Search for the cell housing the specified text and yield its [X, Y] center coordinate. 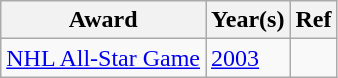
Year(s) [248, 20]
NHL All-Star Game [104, 58]
2003 [248, 58]
Award [104, 20]
Ref [314, 20]
